Output the (X, Y) coordinate of the center of the cell containing the given text.  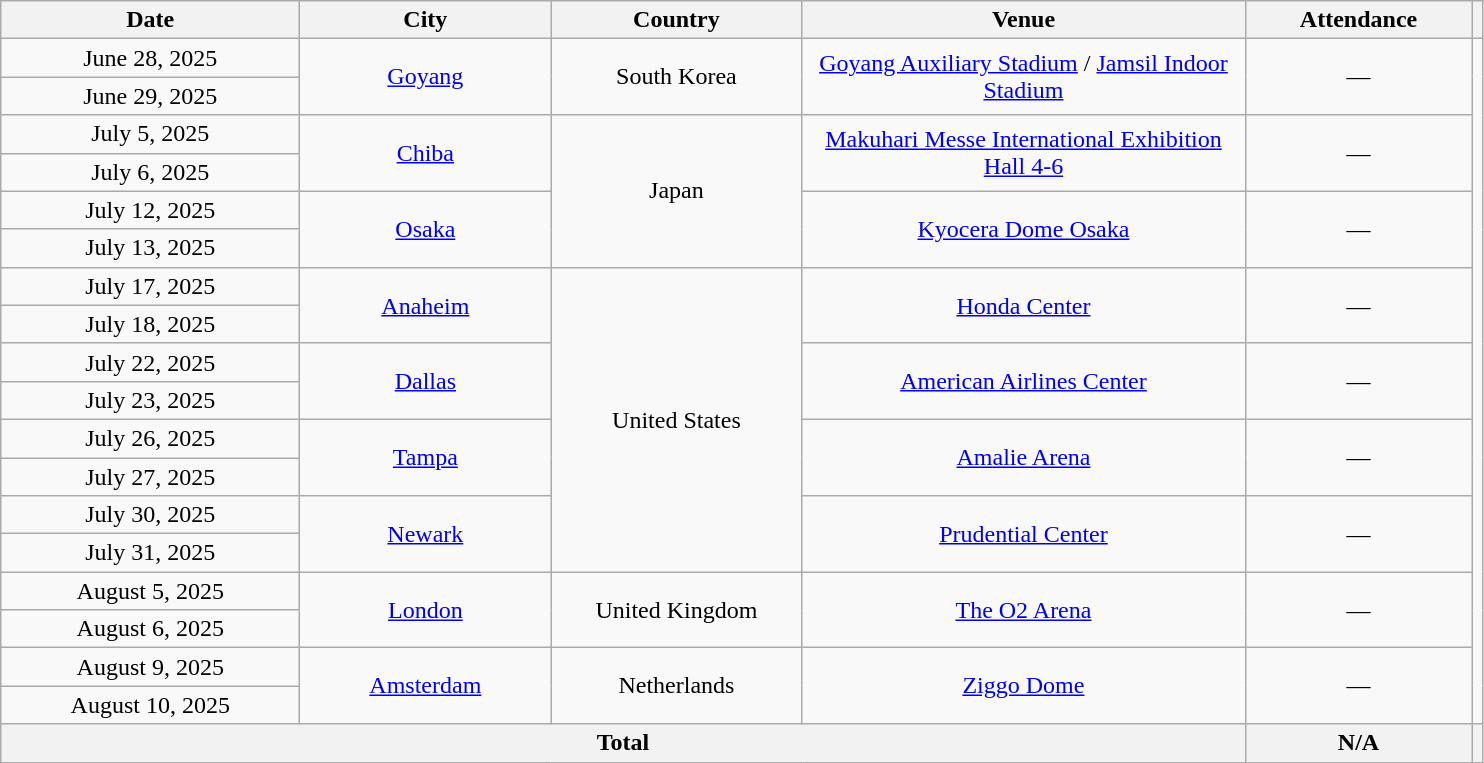
Prudential Center (1024, 534)
Makuhari Messe International Exhibition Hall 4-6 (1024, 153)
South Korea (676, 77)
July 13, 2025 (150, 248)
London (426, 610)
Attendance (1358, 20)
Date (150, 20)
Honda Center (1024, 305)
Venue (1024, 20)
July 30, 2025 (150, 515)
June 29, 2025 (150, 96)
Tampa (426, 457)
Chiba (426, 153)
July 23, 2025 (150, 400)
American Airlines Center (1024, 381)
August 6, 2025 (150, 629)
July 5, 2025 (150, 134)
Kyocera Dome Osaka (1024, 229)
N/A (1358, 743)
Newark (426, 534)
Amsterdam (426, 686)
July 22, 2025 (150, 362)
Total (623, 743)
July 27, 2025 (150, 477)
City (426, 20)
Goyang Auxiliary Stadium / Jamsil Indoor Stadium (1024, 77)
Goyang (426, 77)
August 9, 2025 (150, 667)
United States (676, 419)
Japan (676, 191)
United Kingdom (676, 610)
The O2 Arena (1024, 610)
July 31, 2025 (150, 553)
July 17, 2025 (150, 286)
Netherlands (676, 686)
Country (676, 20)
August 5, 2025 (150, 591)
Ziggo Dome (1024, 686)
July 18, 2025 (150, 324)
Anaheim (426, 305)
August 10, 2025 (150, 705)
June 28, 2025 (150, 58)
July 12, 2025 (150, 210)
July 26, 2025 (150, 438)
Osaka (426, 229)
Amalie Arena (1024, 457)
July 6, 2025 (150, 172)
Dallas (426, 381)
